For the text-containing cell, return its midpoint in (X, Y) coordinate format. 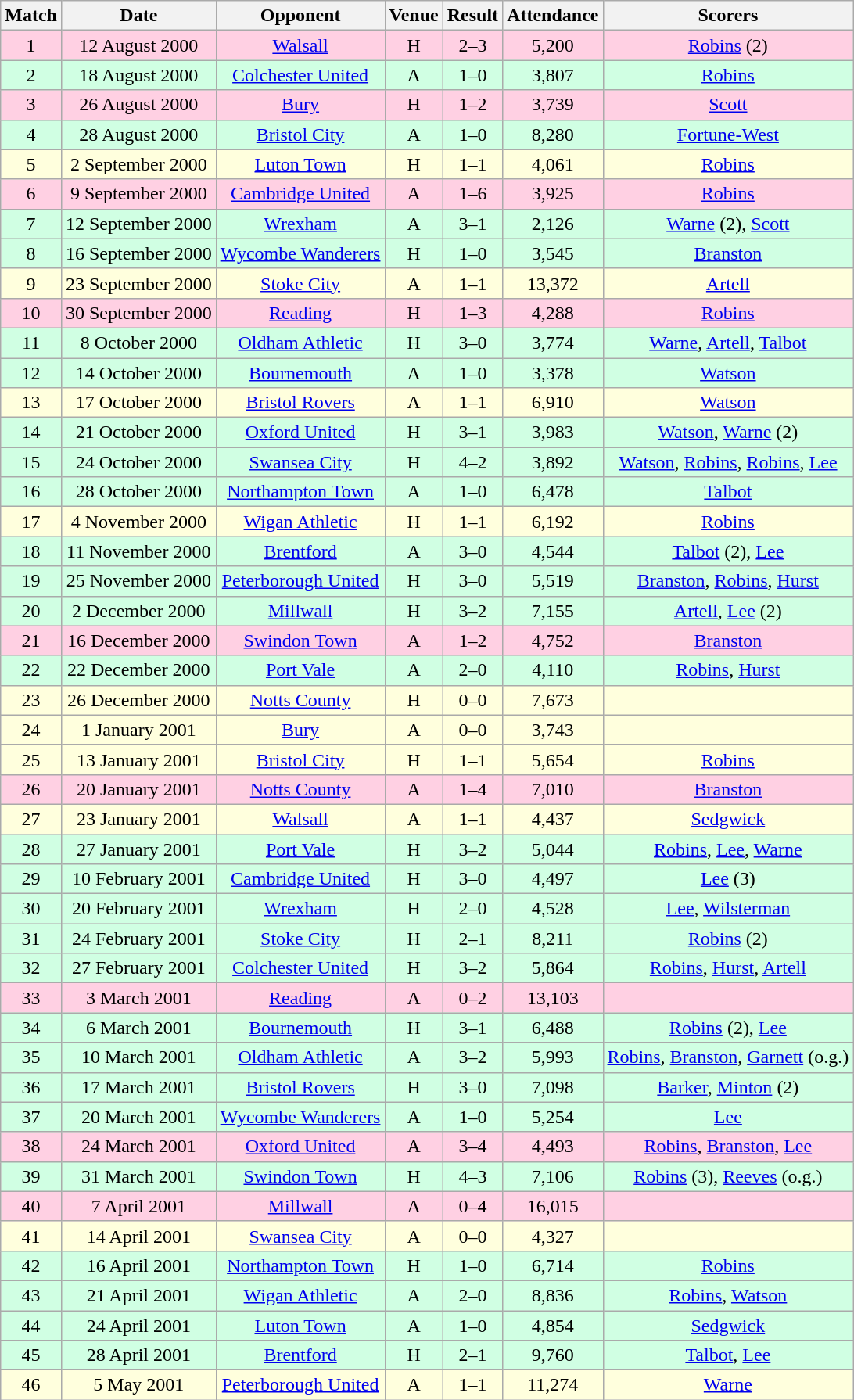
23 January 2001 (138, 819)
6,488 (553, 1028)
21 (31, 641)
3,378 (553, 373)
25 (31, 759)
42 (31, 1265)
5,993 (553, 1057)
4,437 (553, 819)
20 (31, 611)
4–2 (472, 462)
6 March 2001 (138, 1028)
17 March 2001 (138, 1087)
24 February 2001 (138, 939)
Attendance (553, 16)
Result (472, 16)
4,544 (553, 551)
6,910 (553, 403)
28 (31, 849)
5 (31, 164)
Robins, Lee, Warne (728, 849)
13 January 2001 (138, 759)
16 April 2001 (138, 1265)
13 (31, 403)
Artell (728, 283)
11 (31, 343)
Date (138, 16)
Robins, Watson (728, 1295)
13,103 (553, 998)
3,892 (553, 462)
Watson, Robins, Robins, Lee (728, 462)
Talbot (2), Lee (728, 551)
0–2 (472, 998)
4,493 (553, 1147)
4,327 (553, 1236)
8,836 (553, 1295)
9 (31, 283)
29 (31, 879)
14 April 2001 (138, 1236)
30 September 2000 (138, 313)
11,274 (553, 1385)
6,714 (553, 1265)
Lee, Wilsterman (728, 909)
3,807 (553, 75)
Match (31, 16)
23 (31, 700)
Fortune-West (728, 135)
3,545 (553, 253)
7,155 (553, 611)
4,854 (553, 1326)
40 (31, 1206)
18 August 2000 (138, 75)
7,106 (553, 1176)
27 (31, 819)
24 (31, 730)
22 December 2000 (138, 670)
8,280 (553, 135)
7,010 (553, 789)
21 October 2000 (138, 433)
Talbot (728, 492)
21 April 2001 (138, 1295)
6,192 (553, 522)
4,497 (553, 879)
26 August 2000 (138, 105)
4 November 2000 (138, 522)
5,200 (553, 45)
Scott (728, 105)
10 (31, 313)
3,743 (553, 730)
14 October 2000 (138, 373)
43 (31, 1295)
Barker, Minton (2) (728, 1087)
0–4 (472, 1206)
27 February 2001 (138, 968)
14 (31, 433)
24 April 2001 (138, 1326)
5,044 (553, 849)
9 September 2000 (138, 194)
44 (31, 1326)
3,925 (553, 194)
37 (31, 1117)
2 December 2000 (138, 611)
5,864 (553, 968)
24 October 2000 (138, 462)
3 March 2001 (138, 998)
3–4 (472, 1147)
8,211 (553, 939)
3,739 (553, 105)
15 (31, 462)
4,752 (553, 641)
16,015 (553, 1206)
32 (31, 968)
33 (31, 998)
8 (31, 253)
2 September 2000 (138, 164)
28 April 2001 (138, 1355)
38 (31, 1147)
22 (31, 670)
5,519 (553, 581)
36 (31, 1087)
Watson, Warne (2) (728, 433)
Robins, Branston, Lee (728, 1147)
5,254 (553, 1117)
16 (31, 492)
1–3 (472, 313)
45 (31, 1355)
19 (31, 581)
2,126 (553, 224)
17 (31, 522)
Artell, Lee (2) (728, 611)
7 (31, 224)
12 August 2000 (138, 45)
Robins, Hurst, Artell (728, 968)
12 September 2000 (138, 224)
10 March 2001 (138, 1057)
6 (31, 194)
Opponent (300, 16)
5,654 (553, 759)
9,760 (553, 1355)
8 October 2000 (138, 343)
Lee (728, 1117)
Talbot, Lee (728, 1355)
46 (31, 1385)
11 November 2000 (138, 551)
7,098 (553, 1087)
Scorers (728, 16)
7 April 2001 (138, 1206)
10 February 2001 (138, 879)
6,478 (553, 492)
1 January 2001 (138, 730)
4,061 (553, 164)
34 (31, 1028)
31 March 2001 (138, 1176)
39 (31, 1176)
4–3 (472, 1176)
31 (31, 939)
7,673 (553, 700)
17 October 2000 (138, 403)
5 May 2001 (138, 1385)
Robins (2), Lee (728, 1028)
4,528 (553, 909)
18 (31, 551)
3 (31, 105)
16 September 2000 (138, 253)
23 September 2000 (138, 283)
13,372 (553, 283)
27 January 2001 (138, 849)
12 (31, 373)
20 January 2001 (138, 789)
41 (31, 1236)
26 (31, 789)
Warne, Artell, Talbot (728, 343)
3,774 (553, 343)
4,288 (553, 313)
2–3 (472, 45)
3,983 (553, 433)
26 December 2000 (138, 700)
1–6 (472, 194)
4 (31, 135)
Robins, Hurst (728, 670)
25 November 2000 (138, 581)
4,110 (553, 670)
Lee (3) (728, 879)
24 March 2001 (138, 1147)
2 (31, 75)
1 (31, 45)
20 February 2001 (138, 909)
Warne (2), Scott (728, 224)
16 December 2000 (138, 641)
Branston, Robins, Hurst (728, 581)
1–4 (472, 789)
Warne (728, 1385)
35 (31, 1057)
Robins (3), Reeves (o.g.) (728, 1176)
Venue (414, 16)
20 March 2001 (138, 1117)
28 August 2000 (138, 135)
28 October 2000 (138, 492)
Robins, Branston, Garnett (o.g.) (728, 1057)
30 (31, 909)
